Return [X, Y] of the center of cell containing provided text 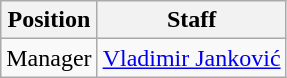
Staff [192, 20]
Manager [49, 58]
Position [49, 20]
Vladimir Janković [192, 58]
